Identify which cell holds the provided text, then report its [X, Y] central coordinate. 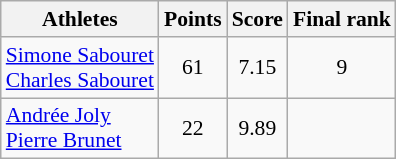
Athletes [80, 19]
Andrée JolyPierre Brunet [80, 128]
Final rank [342, 19]
7.15 [258, 68]
9 [342, 68]
9.89 [258, 128]
Simone SabouretCharles Sabouret [80, 68]
Score [258, 19]
Points [193, 19]
22 [193, 128]
61 [193, 68]
